Scan for the cell matching the given text and deliver its (X, Y) coordinate at center. 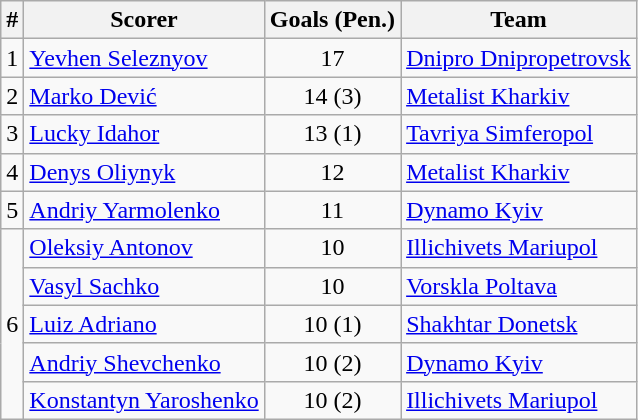
Yevhen Seleznyov (144, 58)
Lucky Idahor (144, 134)
Vorskla Poltava (519, 286)
13 (1) (332, 134)
17 (332, 58)
14 (3) (332, 96)
1 (12, 58)
Scorer (144, 20)
2 (12, 96)
3 (12, 134)
11 (332, 210)
Goals (Pen.) (332, 20)
Tavriya Simferopol (519, 134)
Vasyl Sachko (144, 286)
Team (519, 20)
Konstantyn Yaroshenko (144, 400)
Oleksiy Antonov (144, 248)
# (12, 20)
Andriy Shevchenko (144, 362)
10 (1) (332, 324)
Luiz Adriano (144, 324)
Shakhtar Donetsk (519, 324)
12 (332, 172)
5 (12, 210)
Dnipro Dnipropetrovsk (519, 58)
Marko Dević (144, 96)
Denys Oliynyk (144, 172)
Andriy Yarmolenko (144, 210)
6 (12, 324)
4 (12, 172)
